For the text-containing cell, return its midpoint in (x, y) coordinate format. 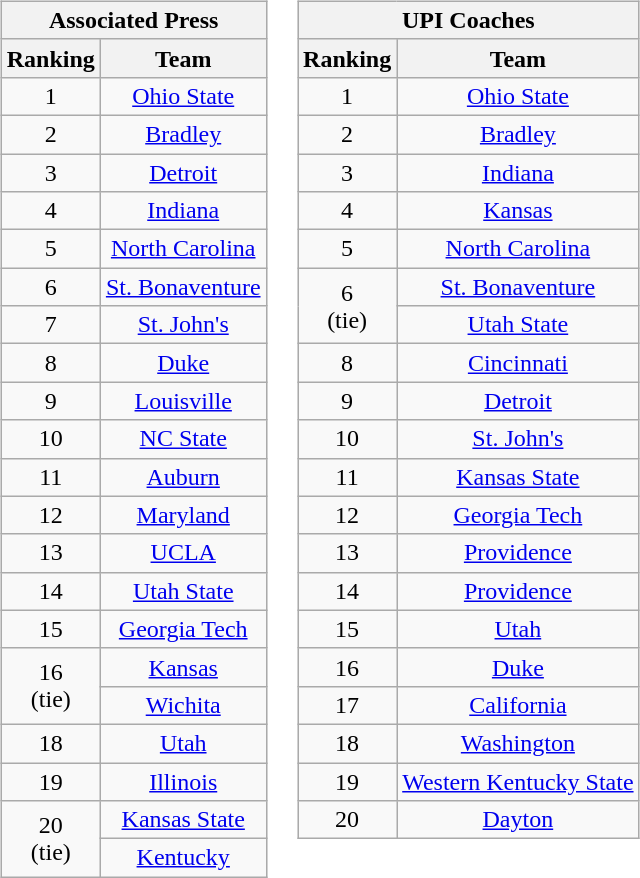
7 (50, 325)
Dayton (518, 820)
Associated Press (134, 20)
6(tie) (348, 306)
Louisville (183, 401)
20(tie) (50, 839)
16(tie) (50, 686)
16 (348, 667)
UCLA (183, 553)
Illinois (183, 781)
20 (348, 820)
NC State (183, 439)
California (518, 705)
Western Kentucky State (518, 781)
Maryland (183, 515)
UPI Coaches (469, 20)
Kentucky (183, 858)
Washington (518, 743)
Wichita (183, 705)
17 (348, 705)
6 (50, 287)
Cincinnati (518, 363)
Auburn (183, 477)
